Output the [X, Y] coordinate of the center of the cell containing the given text.  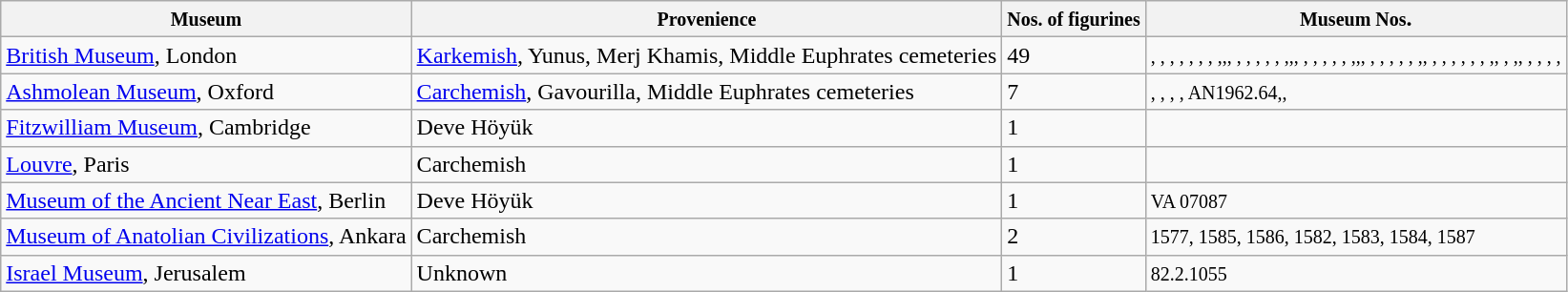
Museum Nos. [1355, 19]
, , , , AN1962.64,, [1355, 92]
1577, 1585, 1586, 1582, 1583, 1584, 1587 [1355, 237]
Ashmolean Museum, Oxford [206, 92]
82.2.1055 [1355, 273]
VA 07087 [1355, 200]
Karkemish, Yunus, Merj Khamis, Middle Euphrates cemeteries [706, 55]
7 [1074, 92]
Fitzwilliam Museum, Cambridge [206, 128]
Museum [206, 19]
Museum of Anatolian Civilizations, Ankara [206, 237]
Museum of the Ancient Near East, Berlin [206, 200]
, , , , , , , ,,, , , , , , ,,, , , , , , ,,, , , , , , ,, , , , , , , ,, , ,, , , , , [1355, 55]
Israel Museum, Jerusalem [206, 273]
British Museum, London [206, 55]
Unknown [706, 273]
Louvre, Paris [206, 164]
2 [1074, 237]
49 [1074, 55]
Nos. of figurines [1074, 19]
Provenience [706, 19]
Carchemish, Gavourilla, Middle Euphrates cemeteries [706, 92]
